Locate the cell with the specified text and output its [X, Y] center coordinate. 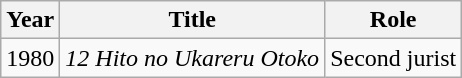
1980 [30, 58]
Second jurist [394, 58]
Title [192, 20]
Role [394, 20]
Year [30, 20]
12 Hito no Ukareru Otoko [192, 58]
